Find where the given text appears and provide that cell's center as [x, y] coordinate. 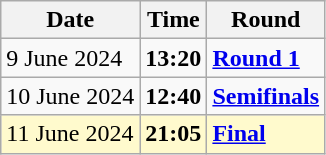
12:40 [174, 96]
13:20 [174, 58]
Round [266, 20]
11 June 2024 [70, 134]
10 June 2024 [70, 96]
Semifinals [266, 96]
21:05 [174, 134]
Round 1 [266, 58]
Time [174, 20]
Date [70, 20]
Final [266, 134]
9 June 2024 [70, 58]
